Return the (x, y) coordinate for the center point of the cell that contains the specified text.  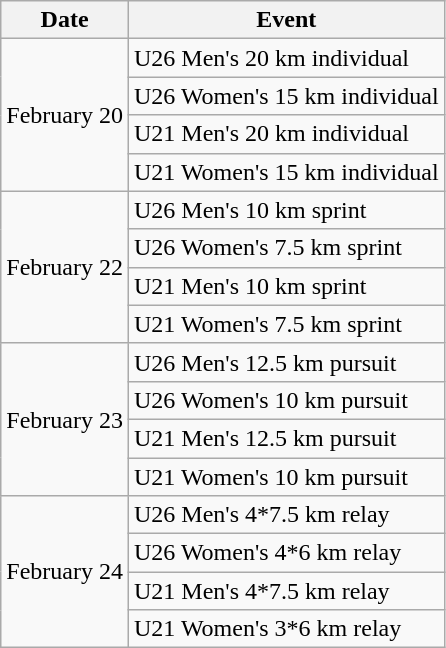
U26 Men's 10 km sprint (286, 210)
U21 Men's 20 km individual (286, 134)
U26 Women's 7.5 km sprint (286, 248)
U21 Men's 10 km sprint (286, 286)
U21 Men's 12.5 km pursuit (286, 438)
February 20 (65, 115)
U26 Men's 12.5 km pursuit (286, 362)
U26 Women's 15 km individual (286, 96)
U26 Men's 20 km individual (286, 58)
U21 Women's 7.5 km sprint (286, 324)
February 23 (65, 419)
U26 Women's 4*6 km relay (286, 553)
U21 Men's 4*7.5 km relay (286, 591)
Date (65, 20)
U21 Women's 15 km individual (286, 172)
February 22 (65, 267)
U26 Men's 4*7.5 km relay (286, 515)
Event (286, 20)
U26 Women's 10 km pursuit (286, 400)
February 24 (65, 572)
U21 Women's 10 km pursuit (286, 477)
U21 Women's 3*6 km relay (286, 629)
